Capture the cell that displays the provided text and extract its [x, y] central coordinate. 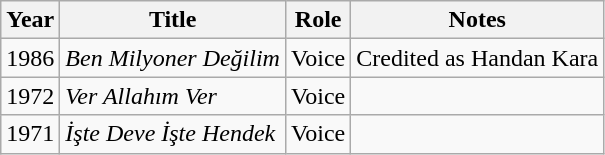
Notes [478, 20]
1971 [30, 134]
Ben Milyoner Değilim [173, 58]
Credited as Handan Kara [478, 58]
Title [173, 20]
Ver Allahım Ver [173, 96]
1972 [30, 96]
1986 [30, 58]
Role [318, 20]
Year [30, 20]
İşte Deve İşte Hendek [173, 134]
